Detect which cell encompasses the target text, then output its [x, y] center coordinate. 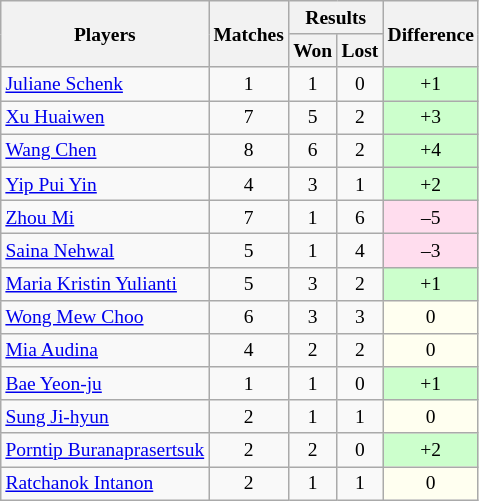
Won [312, 50]
Saina Nehwal [105, 250]
+4 [431, 150]
Yip Pui Yin [105, 184]
Sung Ji-hyun [105, 416]
+3 [431, 118]
8 [249, 150]
–5 [431, 216]
Xu Huaiwen [105, 118]
Bae Yeon-ju [105, 384]
Juliane Schenk [105, 84]
Zhou Mi [105, 216]
–3 [431, 250]
Porntip Buranaprasertsuk [105, 450]
Lost [360, 50]
Matches [249, 34]
Difference [431, 34]
Results [335, 18]
Mia Audina [105, 350]
Wong Mew Choo [105, 316]
Ratchanok Intanon [105, 484]
Players [105, 34]
Maria Kristin Yulianti [105, 284]
Wang Chen [105, 150]
